Search for the cell housing the specified text and yield its (x, y) center coordinate. 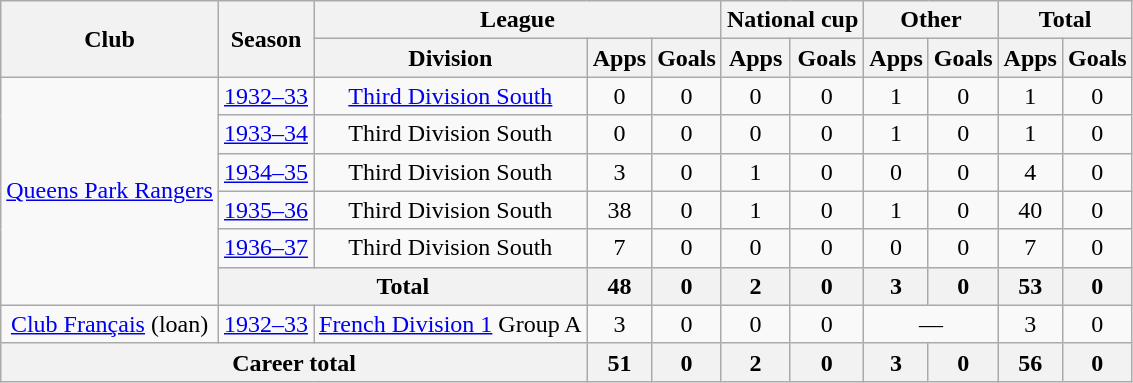
51 (619, 362)
Season (266, 39)
1934–35 (266, 172)
56 (1030, 362)
4 (1030, 172)
48 (619, 286)
― (931, 324)
Career total (294, 362)
National cup (792, 20)
Club Français (loan) (110, 324)
40 (1030, 210)
League (518, 20)
1933–34 (266, 134)
French Division 1 Group A (451, 324)
Queens Park Rangers (110, 191)
1935–36 (266, 210)
Other (931, 20)
1936–37 (266, 248)
Division (451, 58)
38 (619, 210)
Club (110, 39)
53 (1030, 286)
